For the text-containing cell, return its midpoint in [x, y] coordinate format. 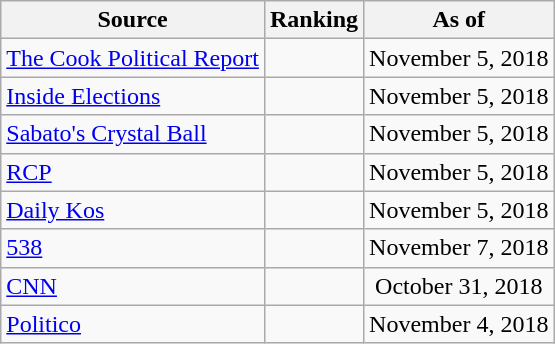
Sabato's Crystal Ball [133, 134]
November 7, 2018 [459, 248]
October 31, 2018 [459, 286]
538 [133, 248]
The Cook Political Report [133, 58]
RCP [133, 172]
Politico [133, 324]
Ranking [314, 20]
Inside Elections [133, 96]
Source [133, 20]
Daily Kos [133, 210]
CNN [133, 286]
November 4, 2018 [459, 324]
As of [459, 20]
